Return the [X, Y] coordinate for the center point of the cell that contains the specified text.  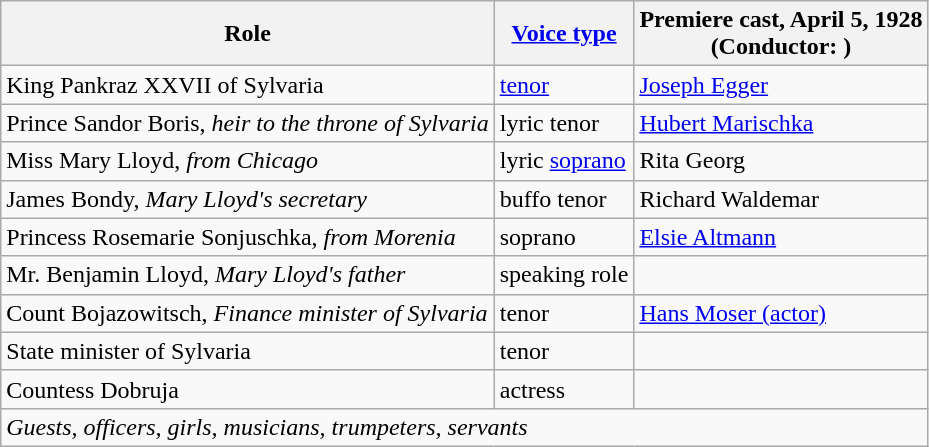
Joseph Egger [781, 85]
Hans Moser (actor) [781, 313]
Rita Georg [781, 161]
Hubert Marischka [781, 123]
Premiere cast, April 5, 1928(Conductor: ) [781, 34]
State minister of Sylvaria [248, 351]
buffo tenor [564, 199]
Miss Mary Lloyd, from Chicago [248, 161]
lyric soprano [564, 161]
Princess Rosemarie Sonjuschka, from Morenia [248, 237]
soprano [564, 237]
Prince Sandor Boris, heir to the throne of Sylvaria [248, 123]
actress [564, 389]
James Bondy, Mary Lloyd's secretary [248, 199]
King Pankraz XXVII of Sylvaria [248, 85]
Elsie Altmann [781, 237]
Countess Dobruja [248, 389]
Guests, officers, girls, musicians, trumpeters, servants [464, 427]
Mr. Benjamin Lloyd, Mary Lloyd's father [248, 275]
speaking role [564, 275]
Count Bojazowitsch, Finance minister of Sylvaria [248, 313]
Role [248, 34]
Voice type [564, 34]
Richard Waldemar [781, 199]
lyric tenor [564, 123]
